Identify which cell holds the provided text, then report its (X, Y) central coordinate. 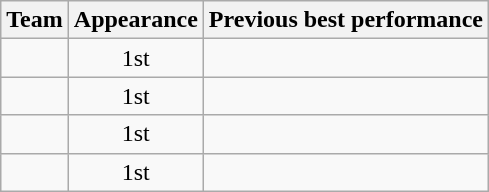
Team (35, 20)
Appearance (136, 20)
Previous best performance (346, 20)
